Detect which cell encompasses the target text, then output its [x, y] center coordinate. 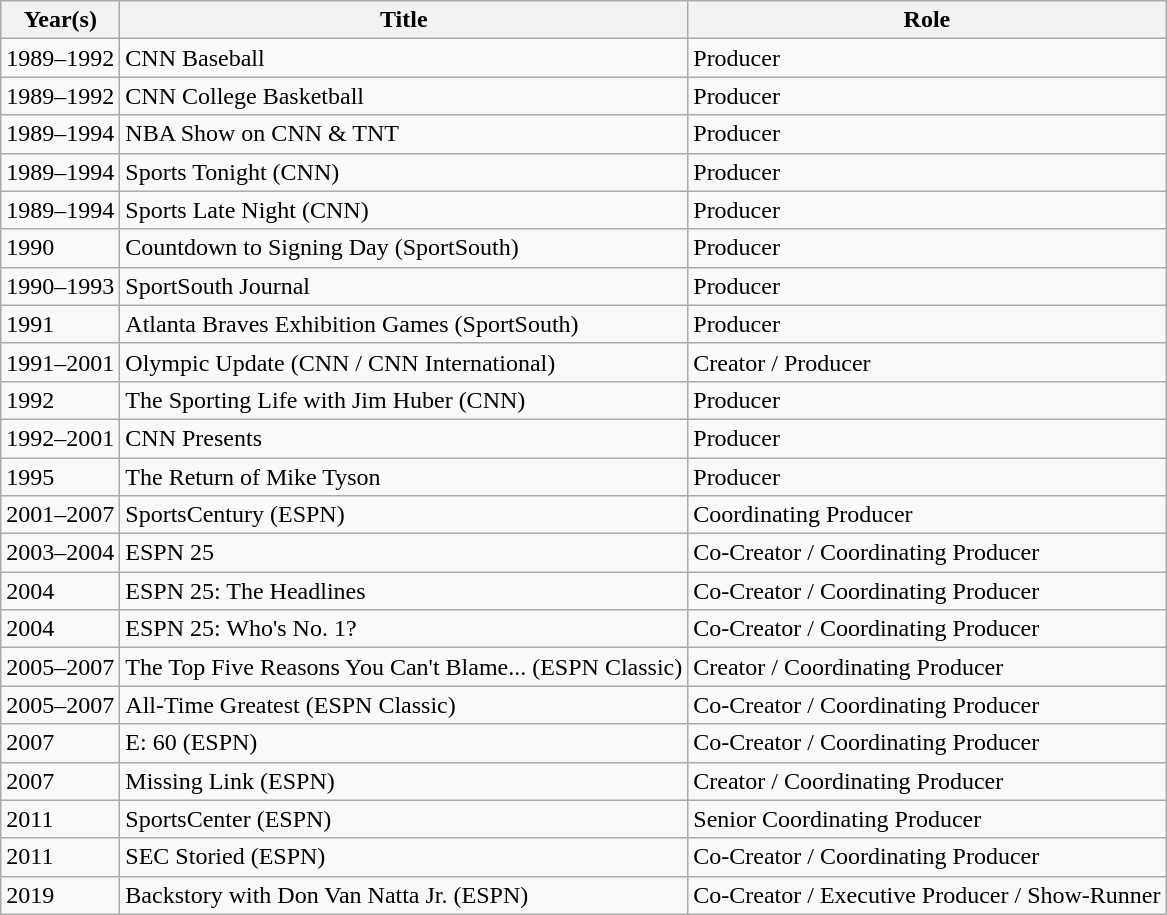
SEC Storied (ESPN) [404, 857]
Backstory with Don Van Natta Jr. (ESPN) [404, 895]
1992–2001 [60, 438]
The Return of Mike Tyson [404, 477]
SportsCenter (ESPN) [404, 819]
2019 [60, 895]
The Top Five Reasons You Can't Blame... (ESPN Classic) [404, 667]
CNN Baseball [404, 58]
1990 [60, 248]
The Sporting Life with Jim Huber (CNN) [404, 400]
Co-Creator / Executive Producer / Show-Runner [927, 895]
Countdown to Signing Day (SportSouth) [404, 248]
ESPN 25: The Headlines [404, 591]
All-Time Greatest (ESPN Classic) [404, 705]
1990–1993 [60, 286]
1991–2001 [60, 362]
ESPN 25 [404, 553]
2003–2004 [60, 553]
1991 [60, 324]
Creator / Producer [927, 362]
SportSouth Journal [404, 286]
ESPN 25: Who's No. 1? [404, 629]
Coordinating Producer [927, 515]
Senior Coordinating Producer [927, 819]
Title [404, 20]
Missing Link (ESPN) [404, 781]
E: 60 (ESPN) [404, 743]
NBA Show on CNN & TNT [404, 134]
Sports Late Night (CNN) [404, 210]
Olympic Update (CNN / CNN International) [404, 362]
Role [927, 20]
1992 [60, 400]
Sports Tonight (CNN) [404, 172]
CNN College Basketball [404, 96]
2001–2007 [60, 515]
CNN Presents [404, 438]
Year(s) [60, 20]
1995 [60, 477]
Atlanta Braves Exhibition Games (SportSouth) [404, 324]
SportsCentury (ESPN) [404, 515]
